Output the (X, Y) coordinate of the center of the cell containing the given text.  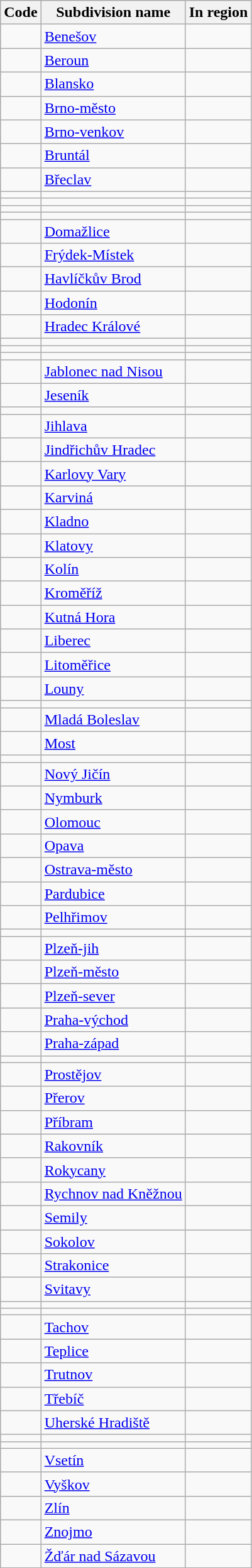
Litoměřice (113, 665)
Jihlava (113, 426)
Kutná Hora (113, 617)
Kladno (113, 521)
Uherské Hradiště (113, 1422)
Ostrava-město (113, 869)
Beroun (113, 60)
Brno-město (113, 108)
Třebíč (113, 1399)
Jindřichův Hradec (113, 450)
Brno-venkov (113, 132)
Břeclav (113, 179)
Blansko (113, 84)
Kolín (113, 569)
Praha-východ (113, 1020)
Nový Jičín (113, 774)
Code (21, 13)
Frýdek-Místek (113, 255)
Plzeň-sever (113, 996)
Mladá Boleslav (113, 719)
Hradec Králové (113, 327)
Kroměříž (113, 593)
Jablonec nad Nisou (113, 371)
Semily (113, 1217)
Louny (113, 689)
Svitavy (113, 1290)
Plzeň-město (113, 972)
Rychnov nad Kněžnou (113, 1194)
In region (219, 13)
Znojmo (113, 1532)
Klatovy (113, 545)
Benešov (113, 36)
Opava (113, 845)
Strakonice (113, 1266)
Žďár nad Sázavou (113, 1556)
Hodonín (113, 303)
Most (113, 743)
Plzeň-jih (113, 948)
Olomouc (113, 822)
Zlín (113, 1508)
Pardubice (113, 894)
Subdivision name (113, 13)
Sokolov (113, 1241)
Pelhřimov (113, 918)
Vsetín (113, 1460)
Praha-západ (113, 1044)
Prostějov (113, 1074)
Karviná (113, 497)
Domažlice (113, 231)
Karlovy Vary (113, 474)
Rakovník (113, 1146)
Jeseník (113, 395)
Teplice (113, 1351)
Trutnov (113, 1375)
Nymburk (113, 798)
Příbram (113, 1122)
Rokycany (113, 1170)
Bruntál (113, 156)
Liberec (113, 641)
Havlíčkův Brod (113, 279)
Přerov (113, 1098)
Vyškov (113, 1484)
Tachov (113, 1327)
